Scan for the cell matching the given text and deliver its (X, Y) coordinate at center. 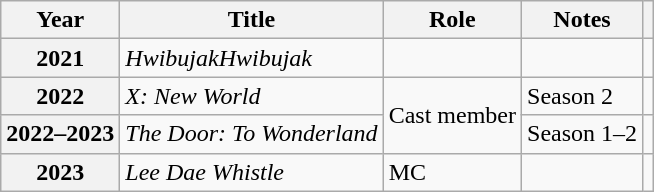
Lee Dae Whistle (252, 172)
The Door: To Wonderland (252, 134)
Cast member (452, 115)
Role (452, 20)
2022 (60, 96)
Year (60, 20)
Season 2 (582, 96)
HwibujakHwibujak (252, 58)
2023 (60, 172)
MC (452, 172)
X: New World (252, 96)
Title (252, 20)
2022–2023 (60, 134)
2021 (60, 58)
Season 1–2 (582, 134)
Notes (582, 20)
